Determine the [x, y] coordinate at the center of the cell enclosing the given text.  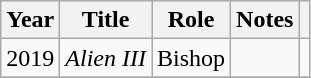
Role [192, 20]
2019 [30, 58]
Notes [265, 20]
Alien III [106, 58]
Title [106, 20]
Year [30, 20]
Bishop [192, 58]
